Pinpoint the cell where the given text exists, returning its (X, Y) midpoint coordinate. 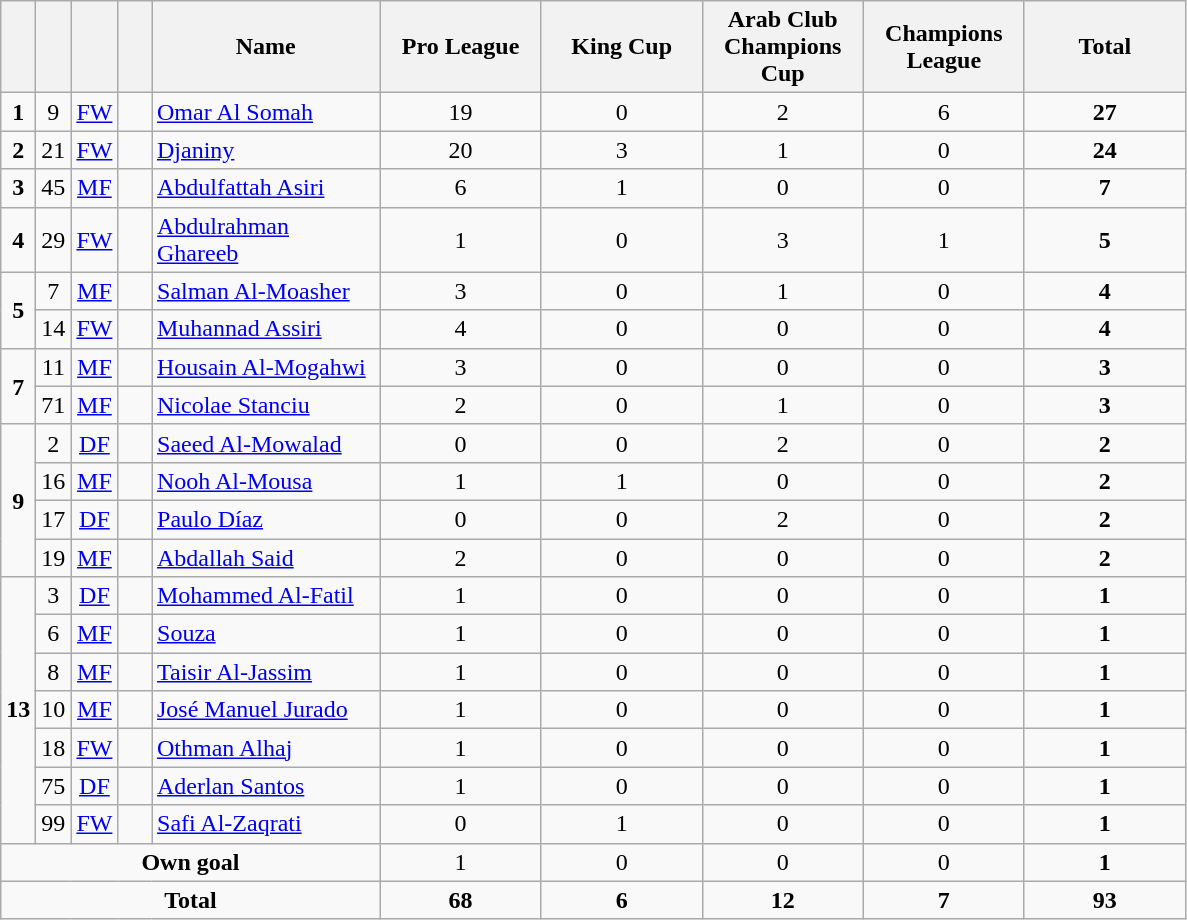
José Manuel Jurado (266, 710)
27 (1104, 112)
18 (54, 748)
Salman Al-Moasher (266, 291)
14 (54, 329)
Safi Al-Zaqrati (266, 824)
17 (54, 519)
Pro League (460, 47)
13 (18, 710)
Mohammed Al-Fatil (266, 596)
16 (54, 481)
21 (54, 150)
Name (266, 47)
29 (54, 240)
Nooh Al-Mousa (266, 481)
68 (460, 900)
Omar Al Somah (266, 112)
10 (54, 710)
93 (1104, 900)
Aderlan Santos (266, 786)
Taisir Al-Jassim (266, 672)
Souza (266, 634)
Saeed Al-Mowalad (266, 443)
Champions League (944, 47)
Own goal (190, 862)
Paulo Díaz (266, 519)
King Cup (622, 47)
Djaniny (266, 150)
75 (54, 786)
Abdallah Said (266, 557)
45 (54, 188)
8 (54, 672)
Nicolae Stanciu (266, 405)
99 (54, 824)
24 (1104, 150)
Othman Alhaj (266, 748)
71 (54, 405)
11 (54, 367)
Housain Al-Mogahwi (266, 367)
Arab Club Champions Cup (782, 47)
20 (460, 150)
12 (782, 900)
Muhannad Assiri (266, 329)
Abdulfattah Asiri (266, 188)
Abdulrahman Ghareeb (266, 240)
